Locate the cell with the specified text and output its [x, y] center coordinate. 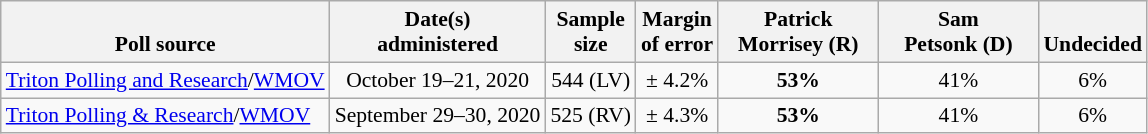
Undecided [1092, 32]
SamPetsonk (D) [958, 32]
± 4.3% [677, 116]
PatrickMorrisey (R) [798, 32]
Triton Polling & Research/WMOV [166, 116]
September 29–30, 2020 [438, 116]
Date(s)administered [438, 32]
Triton Polling and Research/WMOV [166, 80]
Samplesize [590, 32]
544 (LV) [590, 80]
Poll source [166, 32]
Marginof error [677, 32]
± 4.2% [677, 80]
October 19–21, 2020 [438, 80]
525 (RV) [590, 116]
